Locate the cell with the specified text and output its (X, Y) center coordinate. 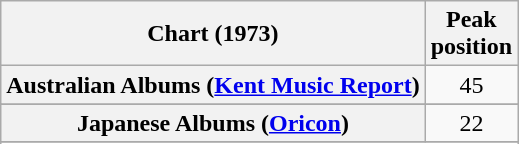
Japanese Albums (Oricon) (213, 123)
Chart (1973) (213, 34)
22 (471, 123)
Australian Albums (Kent Music Report) (213, 85)
Peakposition (471, 34)
45 (471, 85)
